Locate the cell with the specified text and output its (X, Y) center coordinate. 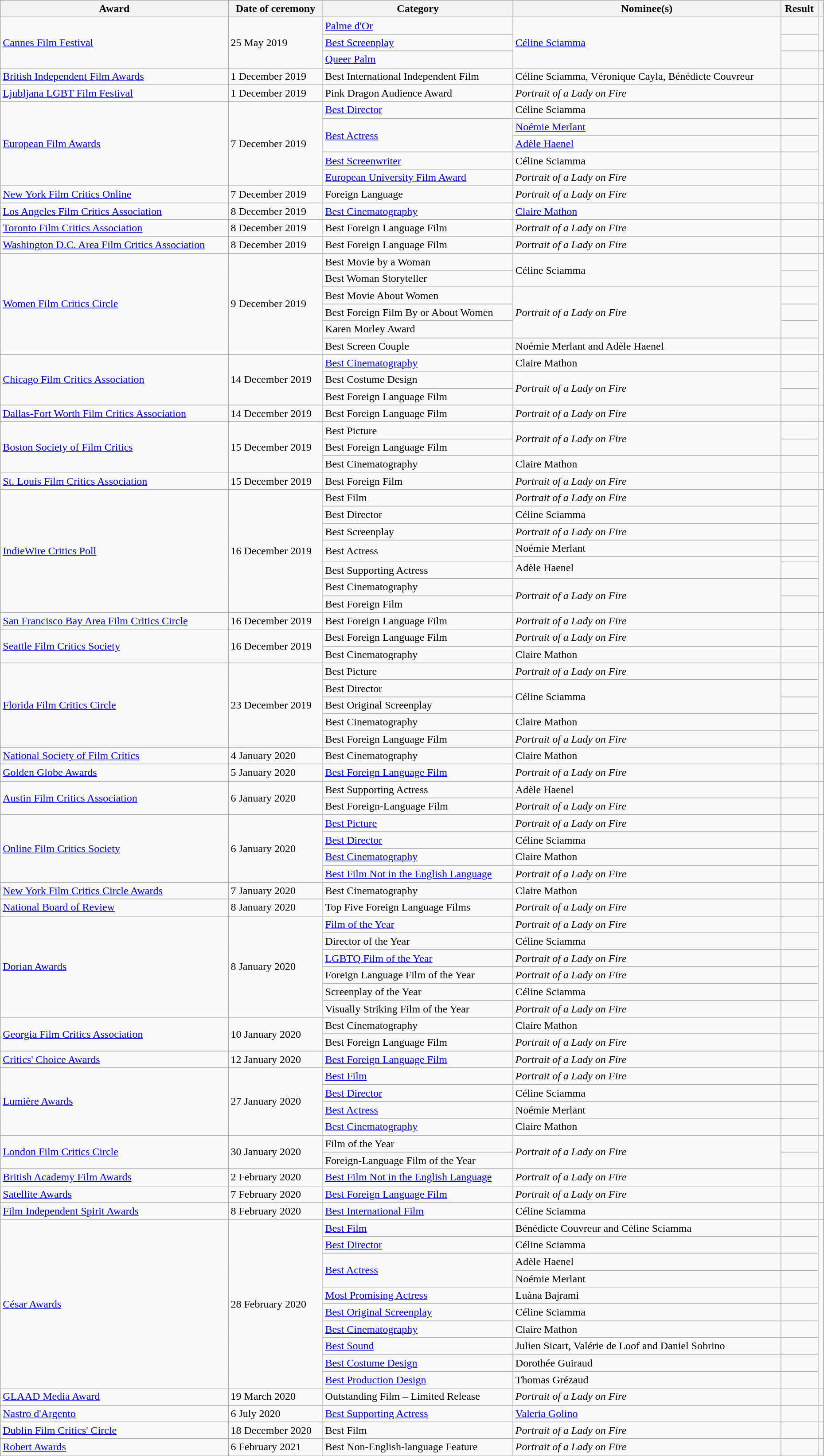
2 February 2020 (276, 1177)
Best Movie About Women (418, 296)
European Film Awards (114, 144)
30 January 2020 (276, 1152)
6 July 2020 (276, 1413)
Luàna Bajrami (647, 1296)
Best Foreign Film By or About Women (418, 312)
Julien Sicart, Valérie de Loof and Daniel Sobrino (647, 1346)
Outstanding Film – Limited Release (418, 1397)
Florida Film Critics Circle (114, 705)
Category (418, 9)
Dorothée Guiraud (647, 1363)
10 January 2020 (276, 1034)
Best Foreign-Language Film (418, 806)
National Board of Review (114, 907)
Best Screen Couple (418, 346)
Satellite Awards (114, 1194)
Cannes Film Festival (114, 43)
Award (114, 9)
Boston Society of Film Critics (114, 447)
National Society of Film Critics (114, 756)
9 December 2019 (276, 304)
Toronto Film Critics Association (114, 228)
Céline Sciamma, Véronique Cayla, Bénédicte Couvreur (647, 76)
5 January 2020 (276, 773)
London Film Critics Circle (114, 1152)
Golden Globe Awards (114, 773)
Dorian Awards (114, 966)
LGBTQ Film of the Year (418, 958)
Nominee(s) (647, 9)
Best Production Design (418, 1380)
Best Woman Storyteller (418, 279)
GLAAD Media Award (114, 1397)
Most Promising Actress (418, 1296)
Austin Film Critics Association (114, 798)
Visually Striking Film of the Year (418, 1009)
Lumière Awards (114, 1102)
Women Film Critics Circle (114, 304)
Foreign-Language Film of the Year (418, 1160)
New York Film Critics Circle Awards (114, 891)
Chicago Film Critics Association (114, 380)
Film Independent Spirit Awards (114, 1211)
Robert Awards (114, 1447)
Critics' Choice Awards (114, 1059)
César Awards (114, 1304)
New York Film Critics Online (114, 194)
Washington D.C. Area Film Critics Association (114, 245)
Ljubljana LGBT Film Festival (114, 93)
7 February 2020 (276, 1194)
Seattle Film Critics Society (114, 646)
Valeria Golino (647, 1413)
6 February 2021 (276, 1447)
19 March 2020 (276, 1397)
18 December 2020 (276, 1430)
British Independent Film Awards (114, 76)
7 January 2020 (276, 891)
Online Film Critics Society (114, 849)
Palme d'Or (418, 26)
27 January 2020 (276, 1102)
Karen Morley Award (418, 329)
Queer Palm (418, 59)
IndieWire Critics Poll (114, 551)
St. Louis Film Critics Association (114, 481)
Best Sound (418, 1346)
European University Film Award (418, 177)
Dallas-Fort Worth Film Critics Association (114, 413)
Date of ceremony (276, 9)
Nastro d'Argento (114, 1413)
Pink Dragon Audience Award (418, 93)
8 February 2020 (276, 1211)
Best Screenwriter (418, 160)
Best Movie by a Woman (418, 262)
Best International Independent Film (418, 76)
Foreign Language (418, 194)
12 January 2020 (276, 1059)
Director of the Year (418, 941)
Georgia Film Critics Association (114, 1034)
Result (799, 9)
British Academy Film Awards (114, 1177)
Best Non-English-language Feature (418, 1447)
Top Five Foreign Language Films (418, 907)
Noémie Merlant and Adèle Haenel (647, 346)
Dublin Film Critics' Circle (114, 1430)
Foreign Language Film of the Year (418, 975)
San Francisco Bay Area Film Critics Circle (114, 621)
Thomas Grézaud (647, 1380)
4 January 2020 (276, 756)
28 February 2020 (276, 1304)
25 May 2019 (276, 43)
Bénédicte Couvreur and Céline Sciamma (647, 1228)
Los Angeles Film Critics Association (114, 211)
Screenplay of the Year (418, 992)
Best International Film (418, 1211)
23 December 2019 (276, 705)
